Capture the cell that displays the provided text and extract its (x, y) central coordinate. 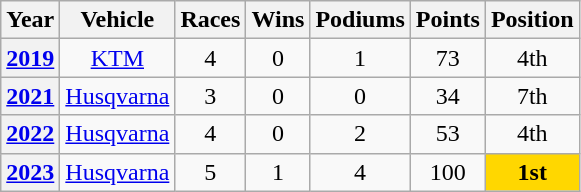
3 (210, 96)
Wins (278, 20)
Year (30, 20)
Vehicle (118, 20)
73 (448, 58)
2021 (30, 96)
Races (210, 20)
2019 (30, 58)
Position (532, 20)
KTM (118, 58)
Podiums (360, 20)
Points (448, 20)
100 (448, 172)
2023 (30, 172)
5 (210, 172)
1st (532, 172)
7th (532, 96)
2022 (30, 134)
2 (360, 134)
53 (448, 134)
34 (448, 96)
